For the text-containing cell, return its midpoint in [x, y] coordinate format. 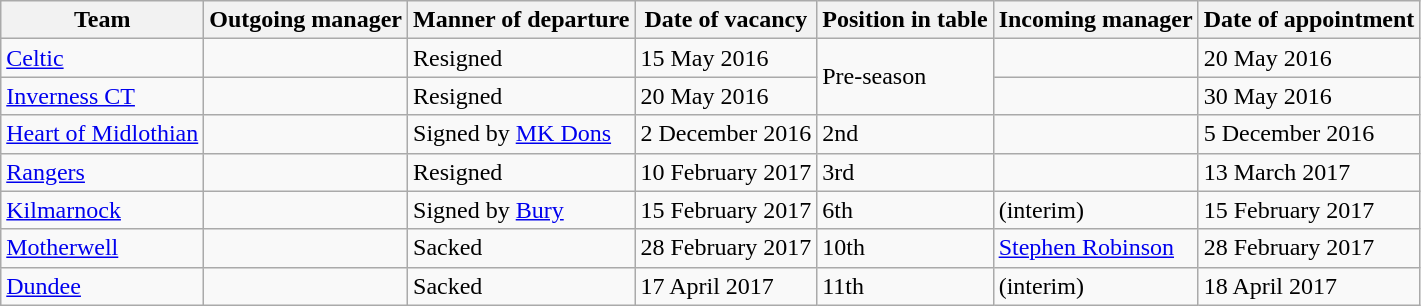
Position in table [905, 20]
Signed by Bury [522, 210]
Date of vacancy [726, 20]
10th [905, 248]
Incoming manager [1096, 20]
Outgoing manager [306, 20]
13 March 2017 [1309, 172]
17 April 2017 [726, 286]
30 May 2016 [1309, 96]
2nd [905, 134]
15 May 2016 [726, 58]
Dundee [102, 286]
6th [905, 210]
3rd [905, 172]
11th [905, 286]
Rangers [102, 172]
Heart of Midlothian [102, 134]
Manner of departure [522, 20]
2 December 2016 [726, 134]
Motherwell [102, 248]
Inverness CT [102, 96]
Signed by MK Dons [522, 134]
10 February 2017 [726, 172]
Stephen Robinson [1096, 248]
Kilmarnock [102, 210]
Team [102, 20]
Pre-season [905, 77]
Celtic [102, 58]
5 December 2016 [1309, 134]
18 April 2017 [1309, 286]
Date of appointment [1309, 20]
